Determine the (x, y) coordinate at the center of the cell enclosing the given text.  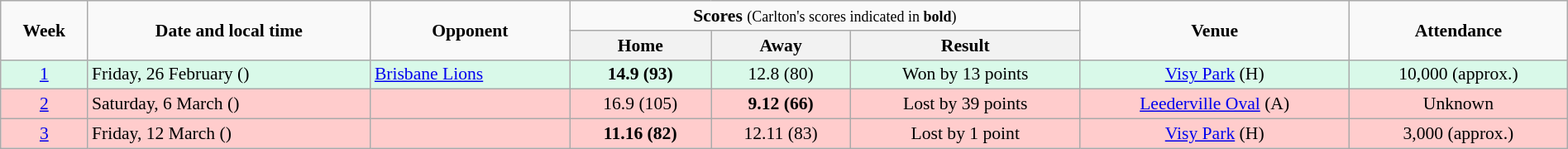
Won by 13 points (966, 74)
Date and local time (229, 30)
12.11 (83) (781, 134)
Lost by 1 point (966, 134)
1 (45, 74)
Unknown (1459, 104)
Home (640, 46)
Brisbane Lions (470, 74)
Friday, 12 March () (229, 134)
Away (781, 46)
Opponent (470, 30)
9.12 (66) (781, 104)
Result (966, 46)
Saturday, 6 March () (229, 104)
Friday, 26 February () (229, 74)
3 (45, 134)
Venue (1215, 30)
Attendance (1459, 30)
14.9 (93) (640, 74)
10,000 (approx.) (1459, 74)
Leederville Oval (A) (1215, 104)
Week (45, 30)
2 (45, 104)
11.16 (82) (640, 134)
3,000 (approx.) (1459, 134)
16.9 (105) (640, 104)
Scores (Carlton's scores indicated in bold) (825, 16)
Lost by 39 points (966, 104)
12.8 (80) (781, 74)
